Find where the given text appears and provide that cell's center as (X, Y) coordinate. 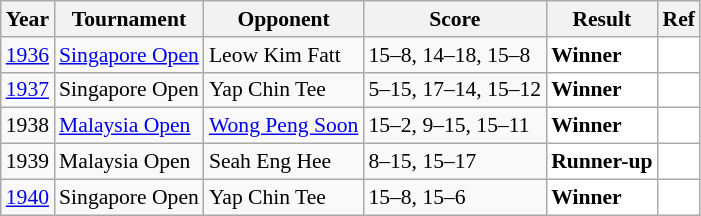
Year (28, 19)
15–8, 15–6 (454, 197)
1940 (28, 197)
Runner-up (602, 162)
Result (602, 19)
Opponent (284, 19)
Ref (678, 19)
1939 (28, 162)
Score (454, 19)
1938 (28, 126)
1937 (28, 90)
1936 (28, 55)
8–15, 15–17 (454, 162)
Seah Eng Hee (284, 162)
5–15, 17–14, 15–12 (454, 90)
Wong Peng Soon (284, 126)
Leow Kim Fatt (284, 55)
15–2, 9–15, 15–11 (454, 126)
Tournament (129, 19)
15–8, 14–18, 15–8 (454, 55)
